Extract the [x, y] coordinate from the center of the cell holding the provided text.  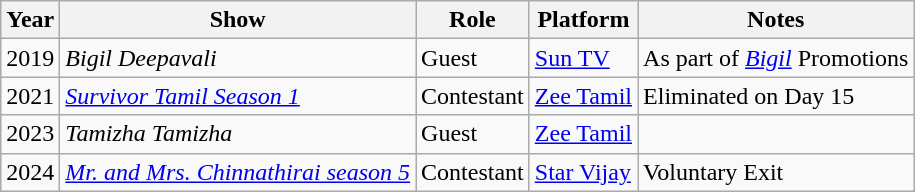
2024 [30, 172]
Platform [583, 20]
Voluntary Exit [776, 172]
Bigil Deepavali [238, 58]
Eliminated on Day 15 [776, 96]
Sun TV [583, 58]
Notes [776, 20]
Year [30, 20]
Show [238, 20]
Role [473, 20]
2019 [30, 58]
2023 [30, 134]
Mr. and Mrs. Chinnathirai season 5 [238, 172]
Tamizha Tamizha [238, 134]
Survivor Tamil Season 1 [238, 96]
As part of Bigil Promotions [776, 58]
2021 [30, 96]
Star Vijay [583, 172]
